Capture the cell that displays the provided text and extract its (x, y) central coordinate. 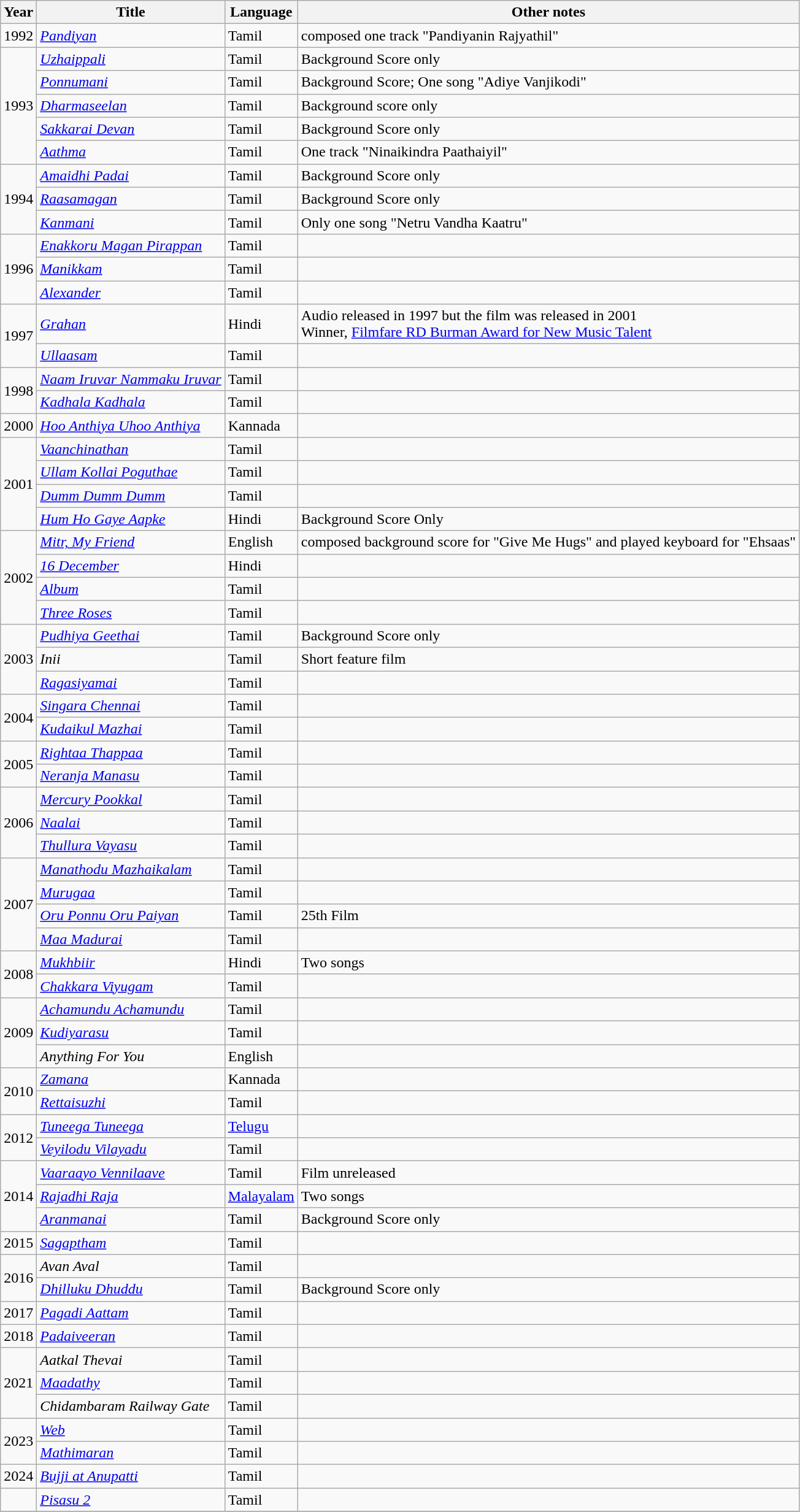
Naalai (131, 823)
Only one song "Netru Vandha Kaatru" (548, 222)
1992 (18, 36)
Rightaa Thappaa (131, 753)
Mitr, My Friend (131, 542)
Vaanchinathan (131, 449)
Kadhala Kadhala (131, 402)
2003 (18, 659)
Enakkoru Magan Pirappan (131, 245)
Chakkara Viyugam (131, 986)
2021 (18, 1383)
Raasamagan (131, 199)
Ponnumani (131, 82)
Web (131, 1430)
2006 (18, 823)
Ragasiyamai (131, 683)
2001 (18, 484)
Anything For You (131, 1056)
Sagaptham (131, 1243)
2014 (18, 1196)
Naam Iruvar Nammaku Iruvar (131, 379)
Kanmani (131, 222)
Tuneega Tuneega (131, 1126)
1993 (18, 106)
Pudhiya Geethai (131, 635)
2018 (18, 1336)
Other notes (548, 12)
Background score only (548, 106)
Dharmaseelan (131, 106)
2010 (18, 1091)
Malayalam (261, 1196)
Inii (131, 659)
Singara Chennai (131, 706)
Year (18, 12)
Telugu (261, 1126)
1997 (18, 336)
Murugaa (131, 892)
Alexander (131, 293)
Avan Aval (131, 1266)
One track "Ninaikindra Paathaiyil" (548, 152)
Rettaisuzhi (131, 1103)
Veyilodu Vilayadu (131, 1149)
Chidambaram Railway Gate (131, 1406)
Sakkarai Devan (131, 129)
2016 (18, 1278)
Ullam Kollai Poguthae (131, 472)
Ullaasam (131, 356)
1994 (18, 199)
25th Film (548, 916)
Maadathy (131, 1383)
Dhilluku Dhuddu (131, 1289)
Mathimaran (131, 1453)
Film unreleased (548, 1173)
Grahan (131, 324)
2005 (18, 764)
Pisasu 2 (131, 1500)
2002 (18, 577)
2007 (18, 904)
Background Score; One song "Adiye Vanjikodi" (548, 82)
2012 (18, 1138)
Aatkal Thevai (131, 1359)
Vaaraayo Vennilaave (131, 1173)
2023 (18, 1441)
Achamundu Achamundu (131, 1009)
Kudiyarasu (131, 1032)
composed background score for "Give Me Hugs" and played keyboard for "Ehsaas" (548, 542)
Maa Madurai (131, 939)
Album (131, 589)
Manathodu Mazhaikalam (131, 869)
Mercury Pookkal (131, 799)
Kudaikul Mazhai (131, 729)
2009 (18, 1032)
Bujji at Anupatti (131, 1476)
1998 (18, 391)
2008 (18, 974)
Mukhbiir (131, 962)
Oru Ponnu Oru Paiyan (131, 916)
2017 (18, 1313)
16 December (131, 566)
Aranmanai (131, 1219)
1996 (18, 269)
2000 (18, 426)
Language (261, 12)
2024 (18, 1476)
Hoo Anthiya Uhoo Anthiya (131, 426)
Neranja Manasu (131, 776)
Short feature film (548, 659)
Zamana (131, 1080)
Three Roses (131, 612)
Rajadhi Raja (131, 1196)
Hum Ho Gaye Aapke (131, 519)
Manikkam (131, 269)
Uzhaippali (131, 59)
Pandiyan (131, 36)
2004 (18, 718)
Aathma (131, 152)
Audio released in 1997 but the film was released in 2001Winner, Filmfare RD Burman Award for New Music Talent (548, 324)
Padaiveeran (131, 1336)
2015 (18, 1243)
Pagadi Aattam (131, 1313)
Background Score Only (548, 519)
Thullura Vayasu (131, 846)
Title (131, 12)
Amaidhi Padai (131, 175)
Dumm Dumm Dumm (131, 496)
composed one track "Pandiyanin Rajyathil" (548, 36)
